Return the [x, y] coordinate for the center point of the cell that contains the specified text.  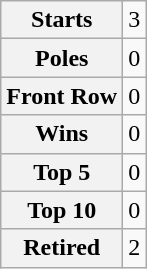
Top 5 [62, 172]
Wins [62, 134]
Poles [62, 58]
3 [134, 20]
Front Row [62, 96]
Retired [62, 248]
Starts [62, 20]
2 [134, 248]
Top 10 [62, 210]
